From the cell containing the given text, extract its center point as [X, Y] coordinate. 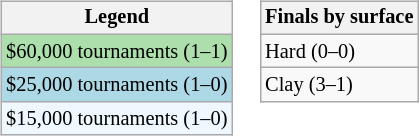
$25,000 tournaments (1–0) [116, 85]
$60,000 tournaments (1–1) [116, 51]
Finals by surface [339, 18]
Hard (0–0) [339, 51]
$15,000 tournaments (1–0) [116, 119]
Legend [116, 18]
Clay (3–1) [339, 85]
